Identify which cell holds the provided text, then report its [x, y] central coordinate. 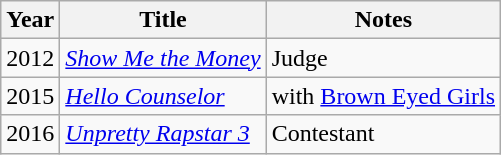
Notes [383, 20]
2012 [30, 58]
Hello Counselor [163, 96]
Judge [383, 58]
2016 [30, 134]
Show Me the Money [163, 58]
2015 [30, 96]
with Brown Eyed Girls [383, 96]
Title [163, 20]
Contestant [383, 134]
Unpretty Rapstar 3 [163, 134]
Year [30, 20]
